Pinpoint the cell where the given text exists, returning its [X, Y] midpoint coordinate. 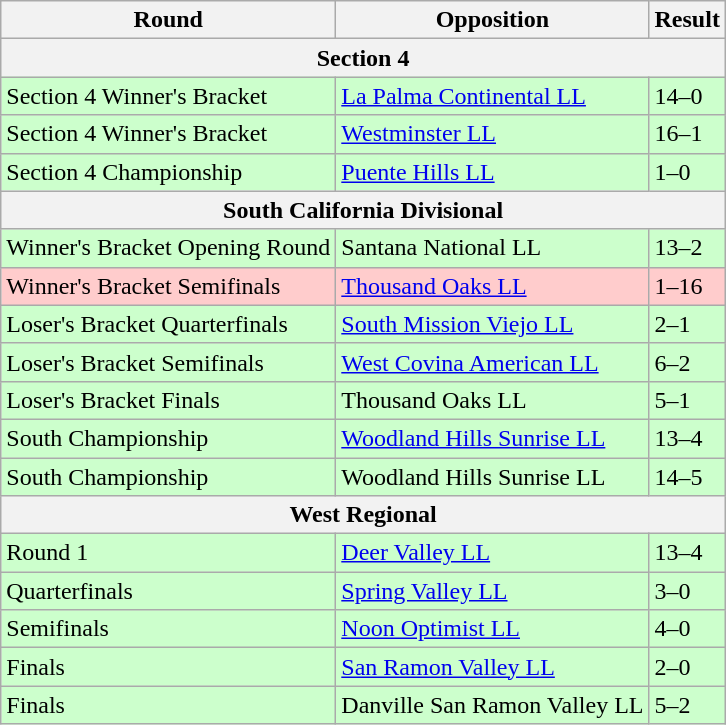
Opposition [492, 20]
Santana National LL [492, 248]
Puente Hills LL [492, 172]
Quarterfinals [168, 591]
Round 1 [168, 553]
South California Divisional [364, 210]
Loser's Bracket Finals [168, 400]
Spring Valley LL [492, 591]
Section 4 Championship [168, 172]
Danville San Ramon Valley LL [492, 705]
West Covina American LL [492, 362]
Winner's Bracket Opening Round [168, 248]
Deer Valley LL [492, 553]
14–5 [687, 477]
Loser's Bracket Quarterfinals [168, 324]
5–1 [687, 400]
16–1 [687, 134]
La Palma Continental LL [492, 96]
5–2 [687, 705]
13–2 [687, 248]
Result [687, 20]
Round [168, 20]
Westminster LL [492, 134]
Section 4 [364, 58]
1–16 [687, 286]
4–0 [687, 629]
14–0 [687, 96]
South Mission Viejo LL [492, 324]
Winner's Bracket Semifinals [168, 286]
West Regional [364, 515]
2–0 [687, 667]
Loser's Bracket Semifinals [168, 362]
1–0 [687, 172]
6–2 [687, 362]
San Ramon Valley LL [492, 667]
Noon Optimist LL [492, 629]
Semifinals [168, 629]
2–1 [687, 324]
3–0 [687, 591]
